Locate the cell with the specified text and output its (x, y) center coordinate. 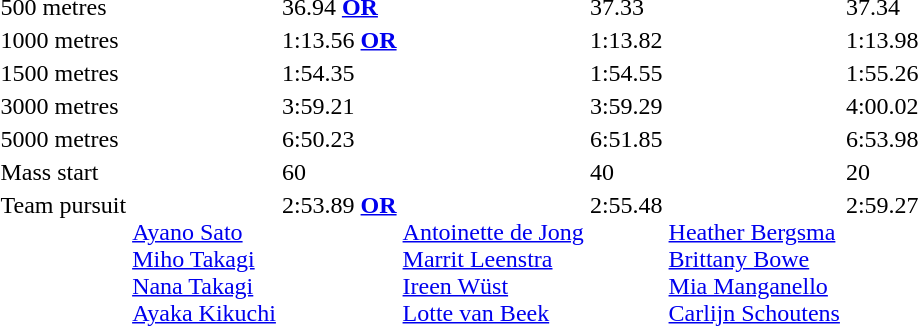
60 (339, 172)
6:50.23 (339, 139)
3:59.29 (626, 106)
40 (626, 172)
1:54.35 (339, 73)
3:59.21 (339, 106)
1:54.55 (626, 73)
1:13.56 OR (339, 40)
6:51.85 (626, 139)
1:13.82 (626, 40)
